Search for the cell housing the specified text and yield its (x, y) center coordinate. 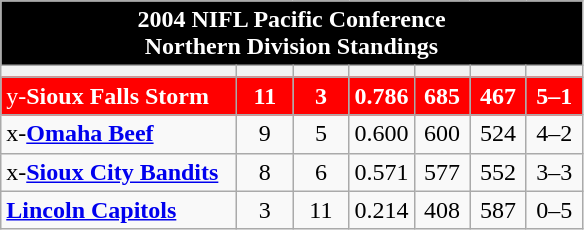
577 (442, 172)
0.214 (382, 210)
x-Sioux City Bandits (119, 172)
5 (321, 134)
0.571 (382, 172)
6 (321, 172)
467 (498, 96)
4–2 (554, 134)
y-Sioux Falls Storm (119, 96)
8 (265, 172)
0–5 (554, 210)
685 (442, 96)
9 (265, 134)
0.786 (382, 96)
524 (498, 134)
600 (442, 134)
408 (442, 210)
3–3 (554, 172)
0.600 (382, 134)
Lincoln Capitols (119, 210)
552 (498, 172)
x-Omaha Beef (119, 134)
5–1 (554, 96)
2004 NIFL Pacific ConferenceNorthern Division Standings (292, 34)
587 (498, 210)
